Output the (x, y) coordinate of the center of the cell containing the given text.  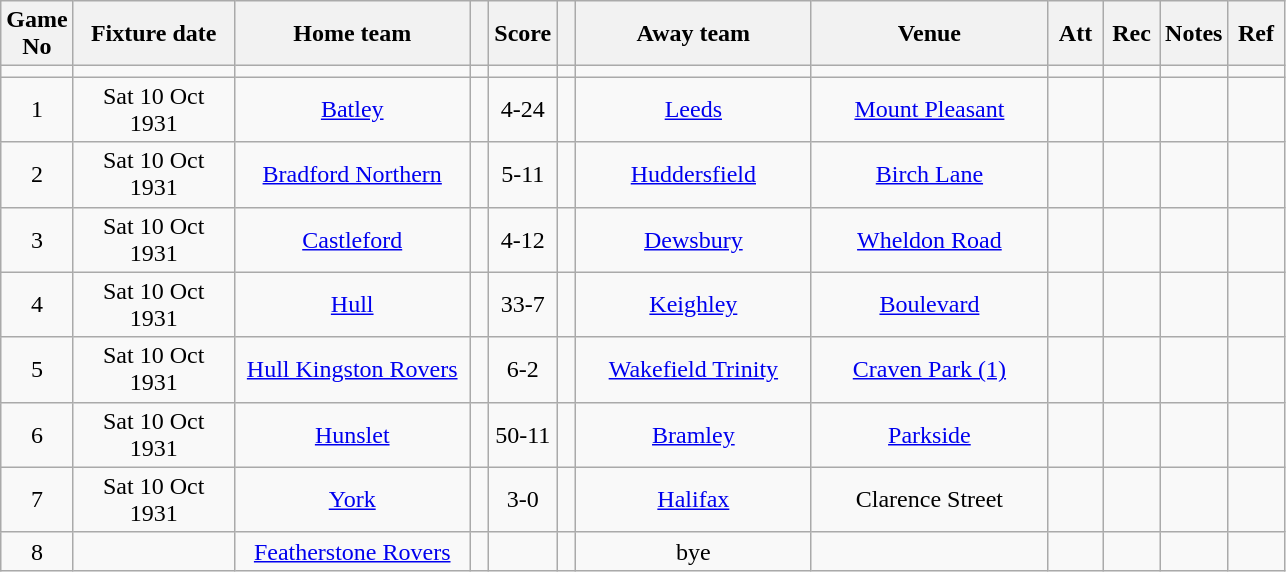
4-24 (523, 110)
Away team (693, 34)
Featherstone Rovers (352, 551)
3 (37, 240)
Home team (352, 34)
6-2 (523, 370)
8 (37, 551)
Bramley (693, 434)
Notes (1194, 34)
Birch Lane (929, 174)
6 (37, 434)
Halifax (693, 500)
4 (37, 304)
Hull (352, 304)
Mount Pleasant (929, 110)
Rec (1132, 34)
50-11 (523, 434)
Hunslet (352, 434)
Boulevard (929, 304)
Ref (1256, 34)
Parkside (929, 434)
Leeds (693, 110)
4-12 (523, 240)
Clarence Street (929, 500)
1 (37, 110)
Fixture date (154, 34)
Wheldon Road (929, 240)
Batley (352, 110)
Castleford (352, 240)
Dewsbury (693, 240)
Game No (37, 34)
Att (1075, 34)
Wakefield Trinity (693, 370)
Score (523, 34)
Craven Park (1) (929, 370)
bye (693, 551)
3-0 (523, 500)
2 (37, 174)
Venue (929, 34)
York (352, 500)
Keighley (693, 304)
33-7 (523, 304)
5-11 (523, 174)
Hull Kingston Rovers (352, 370)
Bradford Northern (352, 174)
Huddersfield (693, 174)
7 (37, 500)
5 (37, 370)
